Identify which cell holds the provided text, then report its [x, y] central coordinate. 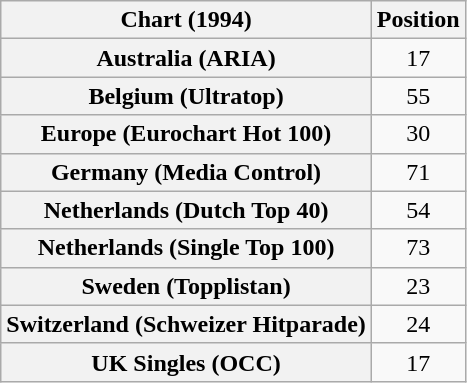
Switzerland (Schweizer Hitparade) [186, 324]
Sweden (Topplistan) [186, 286]
Europe (Eurochart Hot 100) [186, 134]
Chart (1994) [186, 20]
Netherlands (Single Top 100) [186, 248]
Belgium (Ultratop) [186, 96]
Position [418, 20]
71 [418, 172]
73 [418, 248]
54 [418, 210]
Germany (Media Control) [186, 172]
55 [418, 96]
Netherlands (Dutch Top 40) [186, 210]
30 [418, 134]
24 [418, 324]
23 [418, 286]
Australia (ARIA) [186, 58]
UK Singles (OCC) [186, 362]
